Capture the cell that displays the provided text and extract its [X, Y] central coordinate. 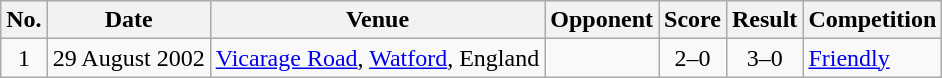
Score [692, 20]
Result [764, 20]
1 [24, 58]
Vicarage Road, Watford, England [377, 58]
3–0 [764, 58]
29 August 2002 [128, 58]
Friendly [872, 58]
Date [128, 20]
Competition [872, 20]
Venue [377, 20]
Opponent [602, 20]
2–0 [692, 58]
No. [24, 20]
